Capture the cell that displays the provided text and extract its [x, y] central coordinate. 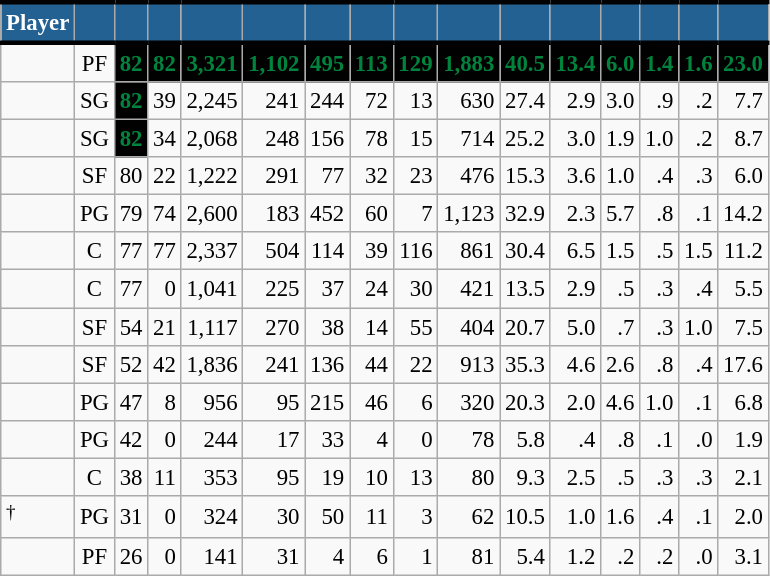
8.7 [743, 139]
27.4 [525, 101]
17 [274, 439]
116 [416, 251]
47 [130, 402]
13.5 [525, 289]
20.3 [525, 402]
55 [416, 327]
156 [328, 139]
37 [328, 289]
30.4 [525, 251]
32.9 [525, 214]
50 [328, 517]
421 [469, 289]
13.4 [575, 62]
1,222 [212, 176]
2.1 [743, 477]
40.5 [525, 62]
324 [212, 517]
504 [274, 251]
129 [416, 62]
495 [328, 62]
225 [274, 289]
291 [274, 176]
2,600 [212, 214]
33 [328, 439]
136 [328, 364]
15.3 [525, 176]
.9 [660, 101]
7 [416, 214]
1,123 [469, 214]
10 [372, 477]
5.4 [525, 557]
183 [274, 214]
2.6 [620, 364]
52 [130, 364]
1,117 [212, 327]
5.7 [620, 214]
72 [372, 101]
23.0 [743, 62]
353 [212, 477]
44 [372, 364]
248 [274, 139]
2.5 [575, 477]
913 [469, 364]
630 [469, 101]
† [38, 517]
14 [372, 327]
2,337 [212, 251]
3.6 [575, 176]
7.5 [743, 327]
1 [416, 557]
60 [372, 214]
54 [130, 327]
404 [469, 327]
1,836 [212, 364]
1,041 [212, 289]
20.7 [525, 327]
14.2 [743, 214]
113 [372, 62]
956 [212, 402]
25.2 [525, 139]
5.5 [743, 289]
24 [372, 289]
.7 [620, 327]
8 [164, 402]
32 [372, 176]
10.5 [525, 517]
15 [416, 139]
141 [212, 557]
2.3 [575, 214]
3,321 [212, 62]
19 [328, 477]
1.2 [575, 557]
35.3 [525, 364]
5.0 [575, 327]
476 [469, 176]
1,883 [469, 62]
9.3 [525, 477]
46 [372, 402]
34 [164, 139]
Player [38, 22]
3.1 [743, 557]
114 [328, 251]
23 [416, 176]
62 [469, 517]
3 [416, 517]
11.2 [743, 251]
270 [274, 327]
2,068 [212, 139]
5.8 [525, 439]
17.6 [743, 364]
1,102 [274, 62]
81 [469, 557]
7.7 [743, 101]
861 [469, 251]
79 [130, 214]
320 [469, 402]
6.8 [743, 402]
26 [130, 557]
714 [469, 139]
21 [164, 327]
215 [328, 402]
2,245 [212, 101]
452 [328, 214]
1.4 [660, 62]
6.5 [575, 251]
74 [164, 214]
